Return (X, Y) of the center of cell containing provided text 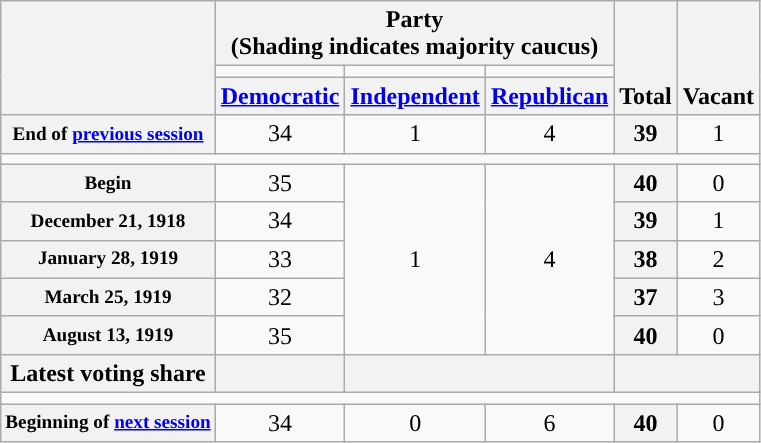
March 25, 1919 (108, 297)
6 (549, 423)
Beginning of next session (108, 423)
3 (718, 297)
38 (646, 259)
January 28, 1919 (108, 259)
Begin (108, 183)
End of previous session (108, 134)
Republican (549, 96)
33 (280, 259)
Democratic (280, 96)
Independent (415, 96)
Party (Shading indicates majority caucus) (414, 34)
Latest voting share (108, 373)
2 (718, 259)
37 (646, 297)
Total (646, 58)
August 13, 1919 (108, 335)
32 (280, 297)
December 21, 1918 (108, 221)
Vacant (718, 58)
